Pinpoint the cell where the given text exists, returning its [X, Y] midpoint coordinate. 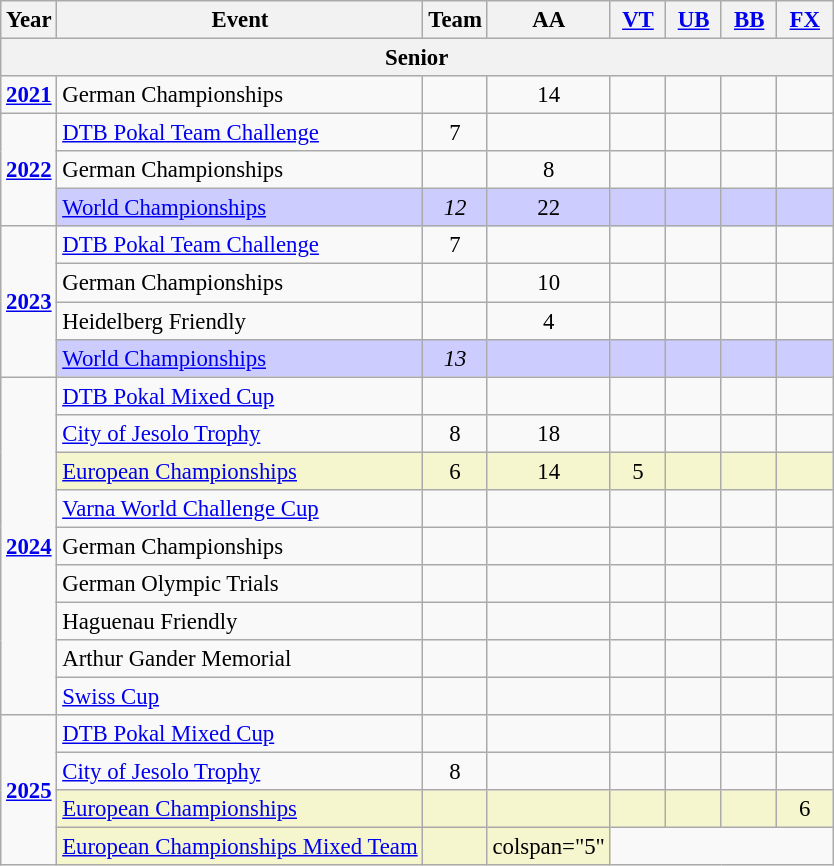
Heidelberg Friendly [240, 321]
12 [455, 208]
22 [548, 208]
AA [548, 20]
18 [548, 433]
German Olympic Trials [240, 584]
2021 [29, 95]
2023 [29, 301]
Year [29, 20]
Swiss Cup [240, 697]
10 [548, 283]
Varna World Challenge Cup [240, 509]
BB [749, 20]
2025 [29, 790]
Arthur Gander Memorial [240, 659]
2024 [29, 546]
VT [638, 20]
Team [455, 20]
2022 [29, 170]
colspan="5" [548, 847]
Senior [417, 58]
Event [240, 20]
13 [455, 358]
4 [548, 321]
FX [805, 20]
5 [638, 471]
UB [694, 20]
European Championships Mixed Team [240, 847]
Haguenau Friendly [240, 621]
